Provide the (X, Y) coordinate of the cell's center where the given text is located.  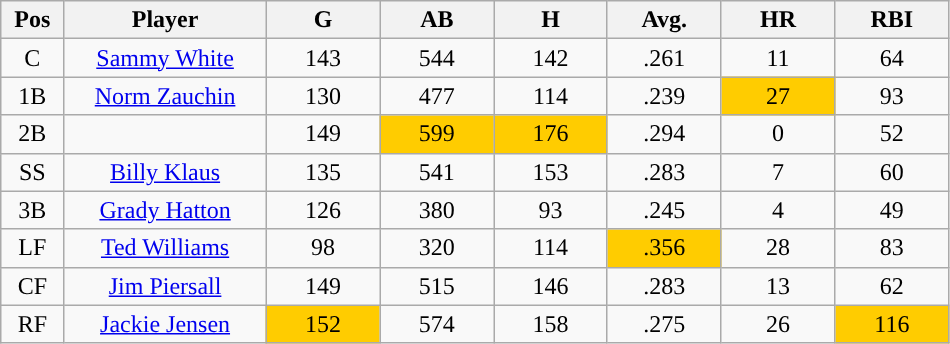
130 (323, 96)
RF (32, 324)
599 (437, 134)
Pos (32, 20)
HR (778, 20)
62 (892, 286)
.294 (664, 134)
135 (323, 172)
.356 (664, 248)
.261 (664, 58)
Ted Williams (165, 248)
146 (551, 286)
.239 (664, 96)
CF (32, 286)
0 (778, 134)
3B (32, 210)
544 (437, 58)
27 (778, 96)
LF (32, 248)
Avg. (664, 20)
G (323, 20)
Player (165, 20)
574 (437, 324)
515 (437, 286)
Jackie Jensen (165, 324)
158 (551, 324)
126 (323, 210)
83 (892, 248)
541 (437, 172)
C (32, 58)
Grady Hatton (165, 210)
H (551, 20)
64 (892, 58)
Jim Piersall (165, 286)
SS (32, 172)
320 (437, 248)
49 (892, 210)
Billy Klaus (165, 172)
13 (778, 286)
11 (778, 58)
Sammy White (165, 58)
116 (892, 324)
RBI (892, 20)
7 (778, 172)
.275 (664, 324)
28 (778, 248)
AB (437, 20)
153 (551, 172)
26 (778, 324)
Norm Zauchin (165, 96)
2B (32, 134)
477 (437, 96)
1B (32, 96)
143 (323, 58)
4 (778, 210)
380 (437, 210)
98 (323, 248)
52 (892, 134)
60 (892, 172)
.245 (664, 210)
176 (551, 134)
142 (551, 58)
152 (323, 324)
